Scan for the cell matching the given text and deliver its (x, y) coordinate at center. 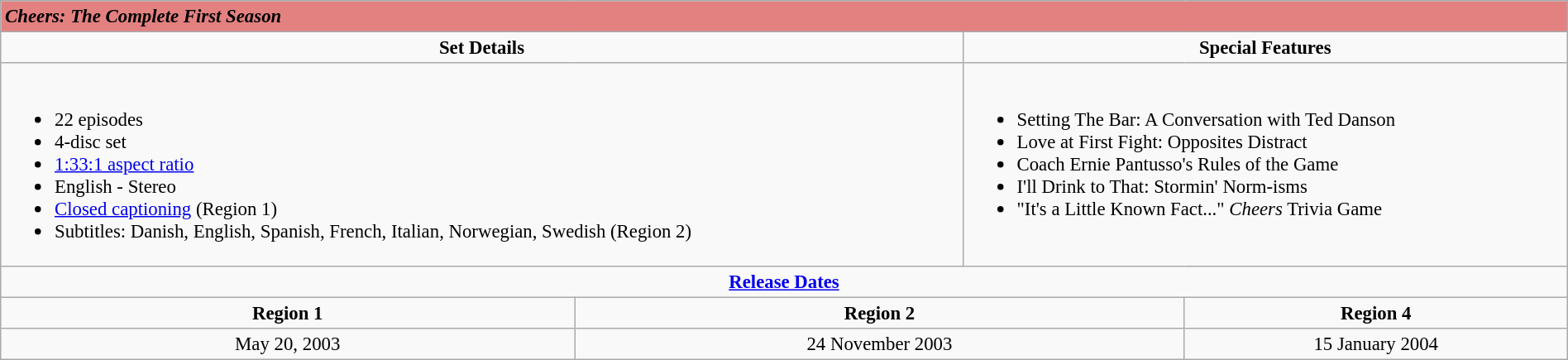
24 November 2003 (880, 343)
Region 2 (880, 313)
Region 4 (1376, 313)
Special Features (1265, 48)
Release Dates (784, 281)
Set Details (481, 48)
Region 1 (288, 313)
May 20, 2003 (288, 343)
15 January 2004 (1376, 343)
Cheers: The Complete First Season (784, 17)
